Extract the (x, y) coordinate from the center of the cell holding the provided text.  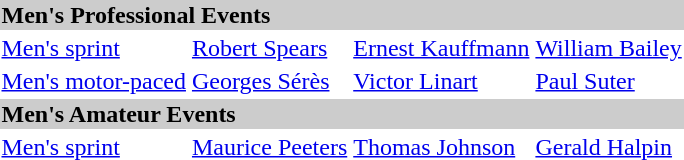
Men's Professional Events (342, 15)
William Bailey (608, 48)
Robert Spears (269, 48)
Paul Suter (608, 81)
Men's motor-paced (94, 81)
Victor Linart (442, 81)
Men's Amateur Events (342, 114)
Ernest Kauffmann (442, 48)
Men's sprint (94, 48)
Georges Sérès (269, 81)
